Return (X, Y) of the center of cell containing provided text 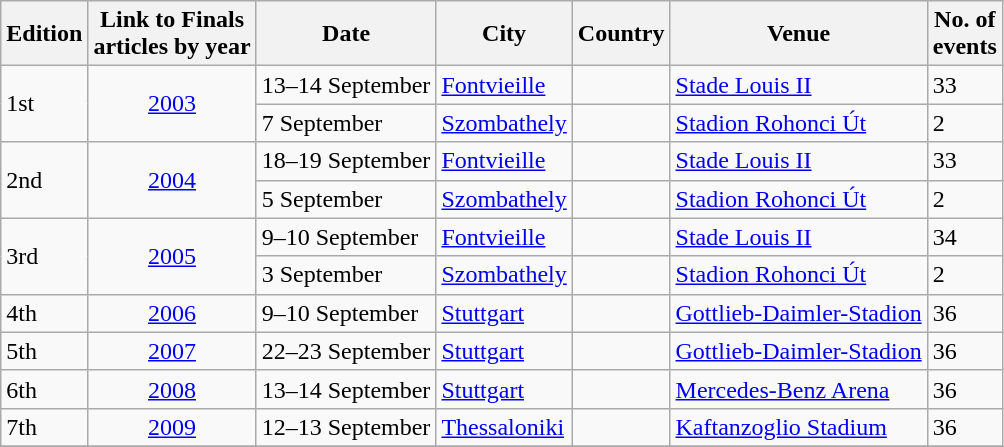
Thessaloniki (504, 427)
2007 (172, 351)
5th (44, 351)
3rd (44, 256)
2006 (172, 313)
3 September (346, 275)
1st (44, 104)
2003 (172, 104)
2005 (172, 256)
Country (621, 34)
Mercedes-Benz Arena (798, 389)
Kaftanzoglio Stadium (798, 427)
2008 (172, 389)
34 (964, 237)
2nd (44, 180)
12–13 September (346, 427)
7 September (346, 123)
18–19 September (346, 161)
7th (44, 427)
City (504, 34)
6th (44, 389)
Link to Finalsarticles by year (172, 34)
Venue (798, 34)
2009 (172, 427)
5 September (346, 199)
4th (44, 313)
22–23 September (346, 351)
Date (346, 34)
2004 (172, 180)
No. of events (964, 34)
Edition (44, 34)
